Output the (x, y) coordinate of the center of the cell containing the given text.  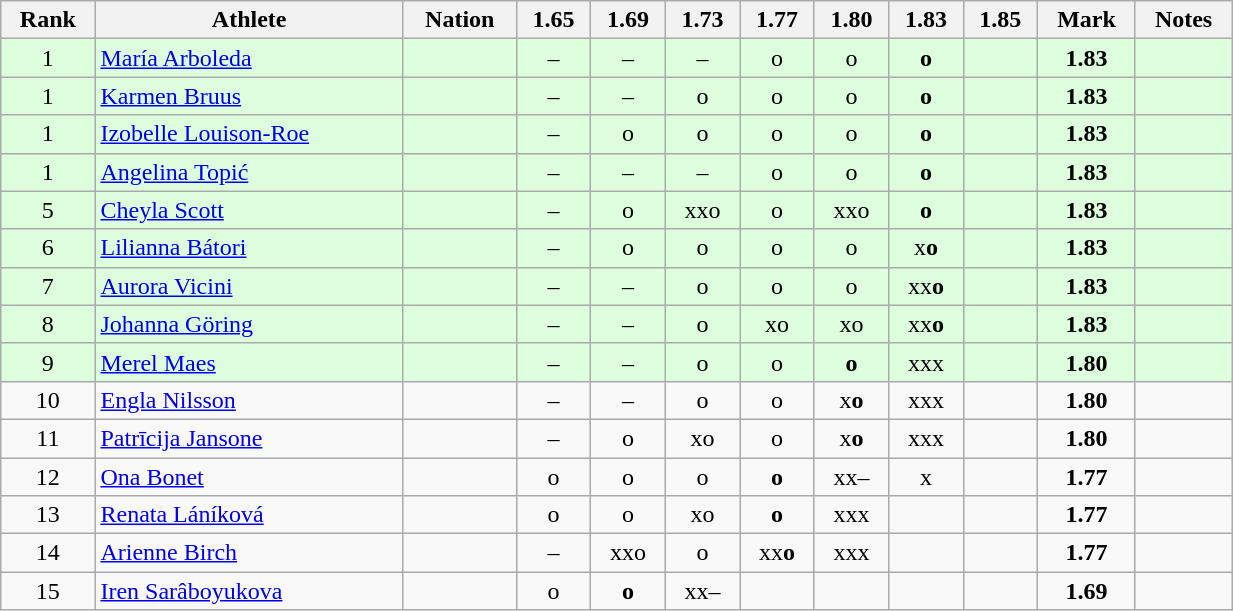
8 (48, 324)
13 (48, 515)
5 (48, 210)
Rank (48, 20)
x (926, 477)
1.85 (1000, 20)
Angelina Topić (249, 172)
Iren Sarâboyukova (249, 591)
1.73 (702, 20)
Arienne Birch (249, 553)
María Arboleda (249, 58)
Merel Maes (249, 362)
Karmen Bruus (249, 96)
6 (48, 248)
7 (48, 286)
14 (48, 553)
Engla Nilsson (249, 400)
Johanna Göring (249, 324)
1.65 (553, 20)
Cheyla Scott (249, 210)
Patrīcija Jansone (249, 438)
12 (48, 477)
Izobelle Louison-Roe (249, 134)
Mark (1087, 20)
Athlete (249, 20)
10 (48, 400)
Aurora Vicini (249, 286)
Nation (460, 20)
11 (48, 438)
15 (48, 591)
Renata Láníková (249, 515)
9 (48, 362)
Lilianna Bátori (249, 248)
Notes (1183, 20)
Ona Bonet (249, 477)
